Scan for the cell matching the given text and deliver its [x, y] coordinate at center. 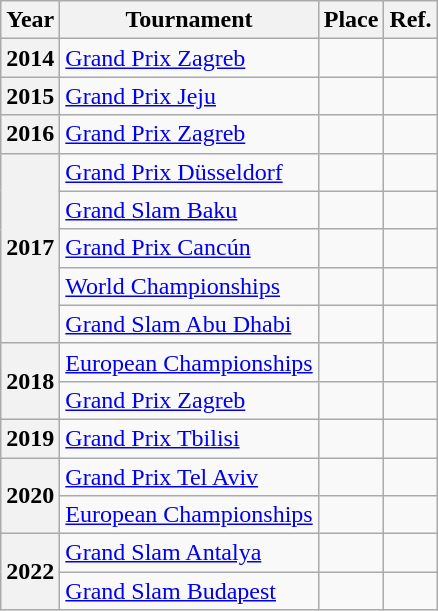
Grand Prix Düsseldorf [189, 172]
Grand Slam Budapest [189, 591]
2014 [30, 58]
Grand Prix Tel Aviv [189, 477]
Tournament [189, 20]
Grand Slam Baku [189, 210]
Grand Prix Jeju [189, 96]
Year [30, 20]
2016 [30, 134]
2015 [30, 96]
Grand Prix Cancún [189, 248]
2018 [30, 381]
Grand Slam Abu Dhabi [189, 324]
2017 [30, 248]
Place [351, 20]
Grand Prix Tbilisi [189, 438]
2022 [30, 572]
World Championships [189, 286]
Ref. [410, 20]
Grand Slam Antalya [189, 553]
2019 [30, 438]
2020 [30, 496]
